Detect which cell encompasses the target text, then output its (x, y) center coordinate. 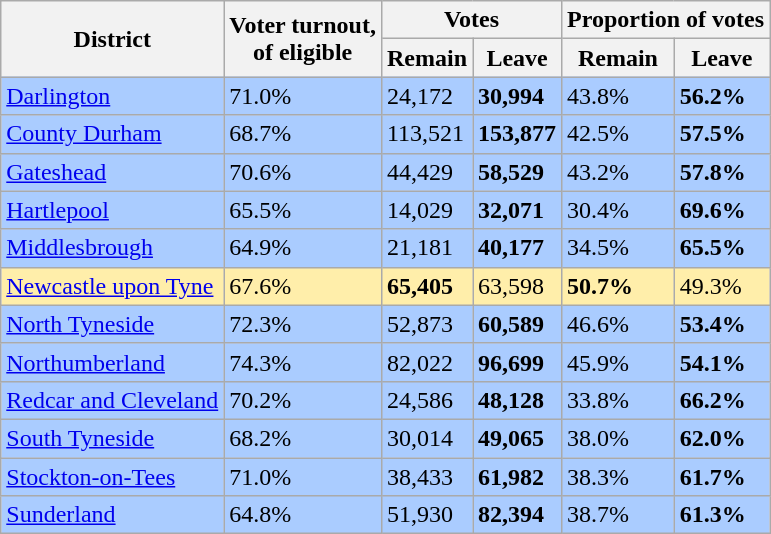
49,065 (518, 438)
32,071 (518, 210)
58,529 (518, 172)
113,521 (426, 134)
44,429 (426, 172)
Sunderland (112, 515)
57.8% (722, 172)
Northumberland (112, 362)
Middlesbrough (112, 248)
Newcastle upon Tyne (112, 286)
38.7% (618, 515)
24,172 (426, 96)
63,598 (518, 286)
54.1% (722, 362)
49.3% (722, 286)
52,873 (426, 324)
Voter turnout,of eligible (303, 39)
48,128 (518, 400)
82,022 (426, 362)
96,699 (518, 362)
61.7% (722, 477)
53.4% (722, 324)
65,405 (426, 286)
72.3% (303, 324)
70.6% (303, 172)
67.6% (303, 286)
64.9% (303, 248)
43.8% (618, 96)
Hartlepool (112, 210)
45.9% (618, 362)
68.7% (303, 134)
33.8% (618, 400)
Darlington (112, 96)
66.2% (722, 400)
District (112, 39)
51,930 (426, 515)
62.0% (722, 438)
82,394 (518, 515)
46.6% (618, 324)
38,433 (426, 477)
34.5% (618, 248)
21,181 (426, 248)
60,589 (518, 324)
56.2% (722, 96)
County Durham (112, 134)
24,586 (426, 400)
50.7% (618, 286)
South Tyneside (112, 438)
40,177 (518, 248)
68.2% (303, 438)
57.5% (722, 134)
38.3% (618, 477)
Votes (471, 20)
74.3% (303, 362)
42.5% (618, 134)
Stockton-on-Tees (112, 477)
43.2% (618, 172)
61,982 (518, 477)
69.6% (722, 210)
North Tyneside (112, 324)
153,877 (518, 134)
Proportion of votes (666, 20)
61.3% (722, 515)
30,014 (426, 438)
14,029 (426, 210)
38.0% (618, 438)
70.2% (303, 400)
Redcar and Cleveland (112, 400)
Gateshead (112, 172)
30.4% (618, 210)
30,994 (518, 96)
64.8% (303, 515)
